Find where the given text appears and provide that cell's center as (X, Y) coordinate. 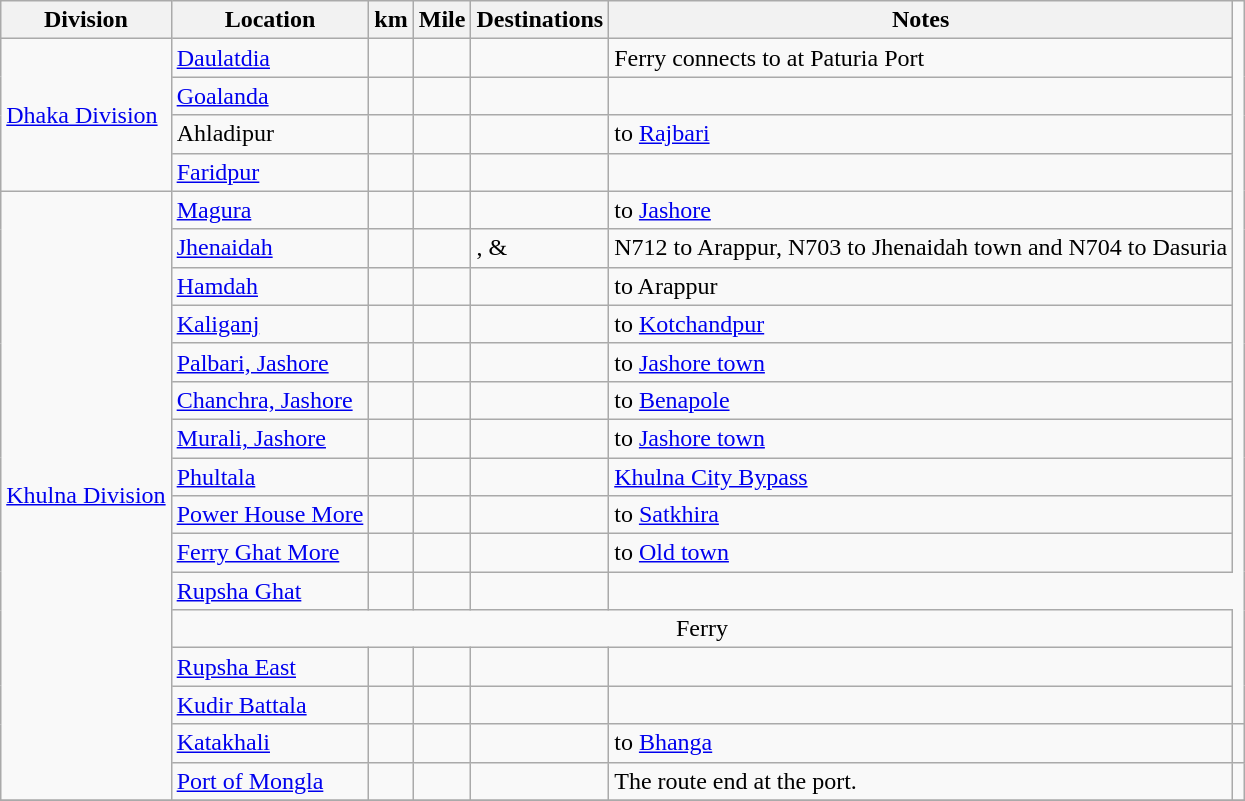
Division (86, 20)
to Benapole (921, 400)
Rupsha Ghat (270, 591)
Jhenaidah (270, 248)
Location (270, 20)
km (391, 20)
to Rajbari (921, 134)
Katakhali (270, 743)
to Jashore (921, 210)
Murali, Jashore (270, 438)
Palbari, Jashore (270, 362)
to Arappur (921, 286)
Hamdah (270, 286)
Ferry Ghat More (270, 553)
Dhaka Division (86, 115)
Rupsha East (270, 667)
Power House More (270, 515)
Chanchra, Jashore (270, 400)
Magura (270, 210)
Daulatdia (270, 58)
to Bhanga (921, 743)
Mile (442, 20)
Destinations (540, 20)
N712 to Arappur, N703 to Jhenaidah town and N704 to Dasuria (921, 248)
Phultala (270, 477)
Notes (921, 20)
The route end at the port. (921, 781)
Ferry (702, 629)
to Kotchandpur (921, 324)
Khulna City Bypass (921, 477)
to Old town (921, 553)
Kudir Battala (270, 705)
Khulna Division (86, 496)
Ahladipur (270, 134)
Port of Mongla (270, 781)
Faridpur (270, 172)
Ferry connects to at Paturia Port (921, 58)
Kaliganj (270, 324)
to Satkhira (921, 515)
Goalanda (270, 96)
, & (540, 248)
